For the text-containing cell, return its midpoint in (x, y) coordinate format. 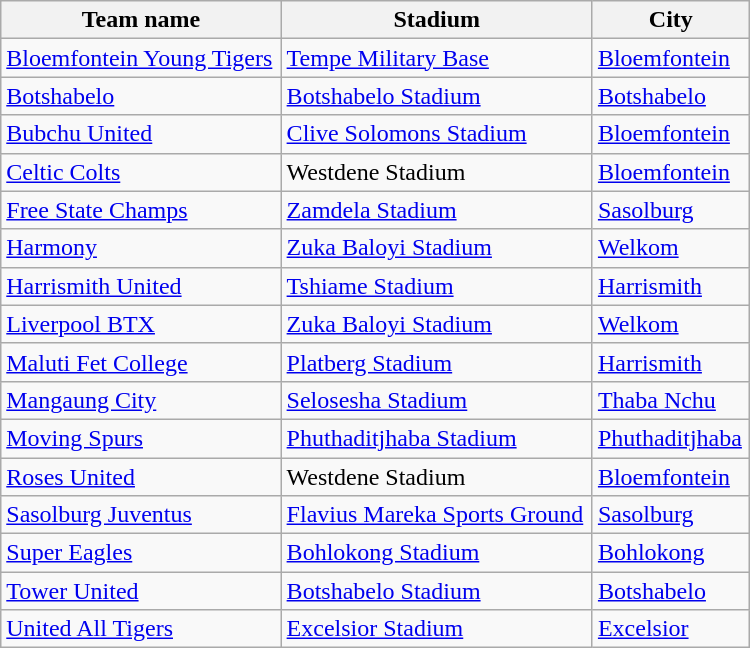
Stadium (436, 20)
Harrismith United (141, 286)
Bloemfontein Young Tigers (141, 58)
Team name (141, 20)
City (670, 20)
Tower United (141, 591)
Tshiame Stadium (436, 286)
Phuthaditjhaba Stadium (436, 438)
Roses United (141, 477)
Free State Champs (141, 210)
Bubchu United (141, 134)
Moving Spurs (141, 438)
Bohlokong Stadium (436, 553)
Harmony (141, 248)
Zamdela Stadium (436, 210)
Super Eagles (141, 553)
Thaba Nchu (670, 400)
United All Tigers (141, 629)
Maluti Fet College (141, 362)
Phuthaditjhaba (670, 438)
Excelsior Stadium (436, 629)
Excelsior (670, 629)
Tempe Military Base (436, 58)
Platberg Stadium (436, 362)
Clive Solomons Stadium (436, 134)
Flavius Mareka Sports Ground (436, 515)
Mangaung City (141, 400)
Sasolburg Juventus (141, 515)
Selosesha Stadium (436, 400)
Liverpool BTX (141, 324)
Bohlokong (670, 553)
Celtic Colts (141, 172)
